Return the [x, y] coordinate for the center point of the cell that contains the specified text.  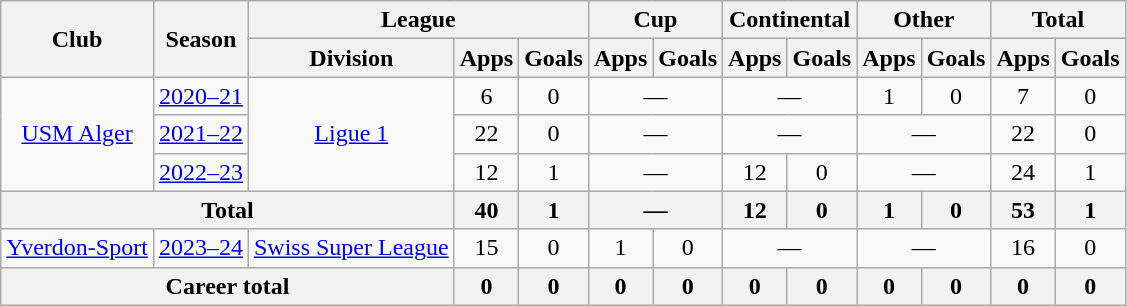
Continental [790, 20]
Ligue 1 [351, 134]
Career total [228, 286]
League [418, 20]
Cup [655, 20]
Other [924, 20]
15 [486, 248]
2021–22 [200, 134]
16 [1023, 248]
53 [1023, 210]
2020–21 [200, 96]
40 [486, 210]
Swiss Super League [351, 248]
6 [486, 96]
2022–23 [200, 172]
2023–24 [200, 248]
7 [1023, 96]
Division [351, 58]
Club [78, 39]
Yverdon-Sport [78, 248]
Season [200, 39]
24 [1023, 172]
USM Alger [78, 134]
